Return (x, y) of the center of cell containing provided text 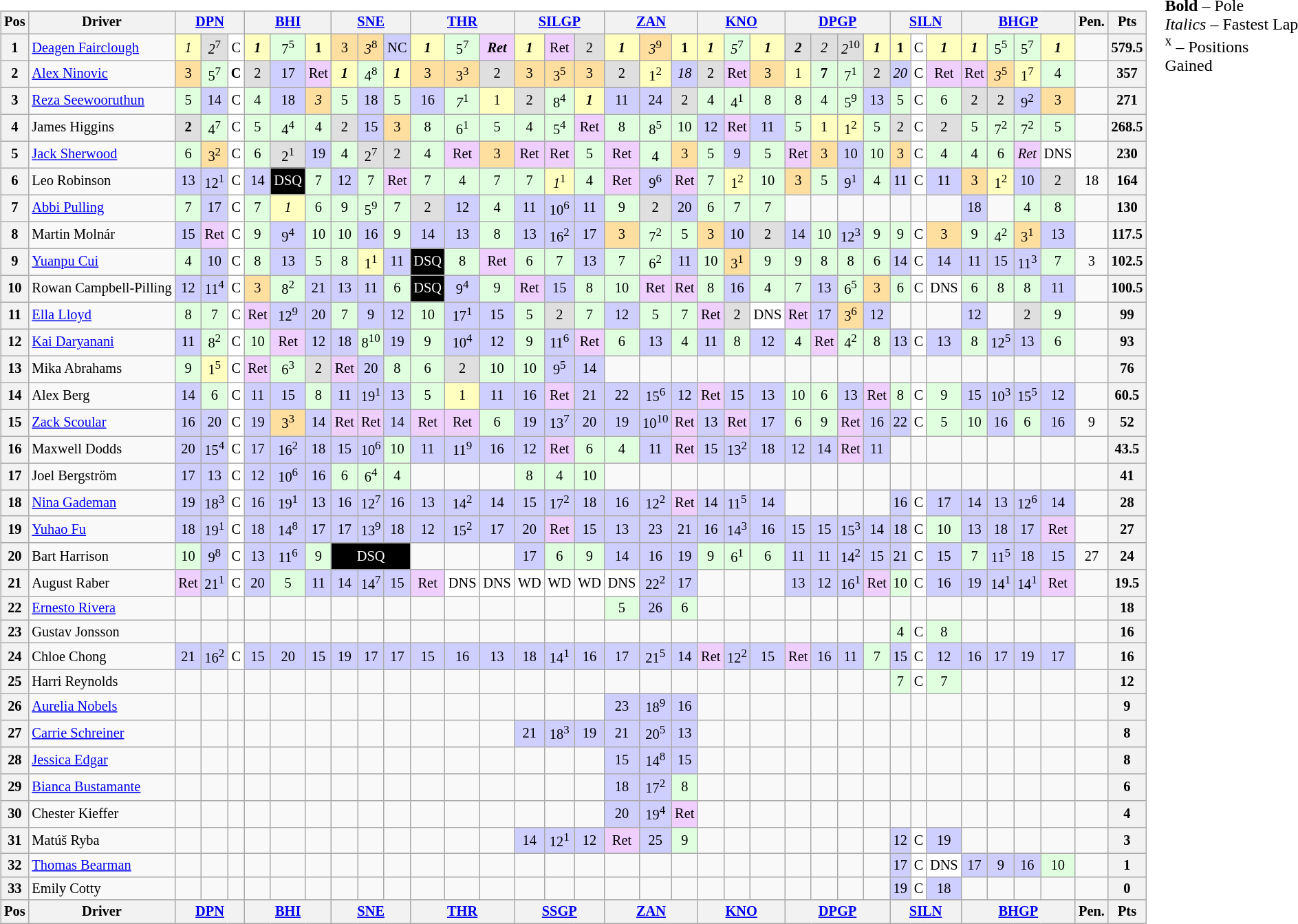
Alex Ninovic (102, 74)
38 (371, 47)
93 (1127, 343)
Reza Seewooruthun (102, 100)
65 (850, 289)
39 (655, 47)
Carrie Schreiner (102, 733)
75 (288, 47)
117.5 (1127, 235)
123 (850, 235)
119 (462, 450)
215 (655, 656)
Martin Molnár (102, 235)
NC (397, 47)
Gustav Jonsson (102, 632)
Emily Cotty (102, 889)
271 (1127, 100)
139 (371, 530)
Joel Bergström (102, 476)
Harri Reynolds (102, 682)
Aurelia Nobels (102, 706)
85 (655, 128)
Rowan Campbell-Pilling (102, 289)
230 (1127, 154)
103 (1002, 396)
161 (850, 583)
Kai Daryanani (102, 343)
Leo Robinson (102, 182)
SSGP (560, 912)
Thomas Bearman (102, 866)
1010 (655, 422)
30 (14, 813)
Jack Sherwood (102, 154)
155 (1028, 396)
210 (850, 47)
156 (655, 396)
Yuhao Fu (102, 530)
19.5 (1127, 583)
Yuanpu Cui (102, 261)
211 (215, 583)
47 (215, 128)
189 (655, 706)
104 (462, 343)
Chloe Chong (102, 656)
137 (559, 422)
52 (1127, 422)
Mika Abrahams (102, 369)
132 (737, 450)
171 (462, 315)
Nina Gademan (102, 504)
48 (371, 74)
36 (850, 315)
100.5 (1127, 289)
222 (655, 583)
Jessica Edgar (102, 760)
August Raber (102, 583)
84 (559, 100)
Alex Berg (102, 396)
143 (737, 530)
194 (655, 813)
55 (1002, 47)
Bianca Bustamante (102, 787)
Maxwell Dodds (102, 450)
152 (462, 530)
Bart Harrison (102, 556)
102.5 (1127, 261)
60.5 (1127, 396)
114 (215, 289)
153 (850, 530)
0 (1127, 889)
357 (1127, 74)
SILGP (560, 23)
44 (288, 128)
147 (371, 583)
Matúš Ryba (102, 841)
91 (850, 182)
Ella Lloyd (102, 315)
268.5 (1127, 128)
127 (371, 504)
96 (655, 182)
92 (1028, 100)
43.5 (1127, 450)
205 (655, 733)
29 (14, 787)
54 (559, 128)
129 (288, 315)
98 (215, 556)
130 (1127, 208)
James Higgins (102, 128)
125 (1002, 343)
126 (1028, 504)
62 (655, 261)
Deagen Fairclough (102, 47)
95 (559, 369)
64 (371, 476)
164 (1127, 182)
113 (1028, 261)
Abbi Pulling (102, 208)
Ernesto Rivera (102, 608)
154 (215, 450)
Chester Kieffer (102, 813)
Zack Scoular (102, 422)
76 (1127, 369)
99 (1127, 315)
579.5 (1127, 47)
63 (288, 369)
810 (371, 343)
